For the text-containing cell, return its midpoint in (x, y) coordinate format. 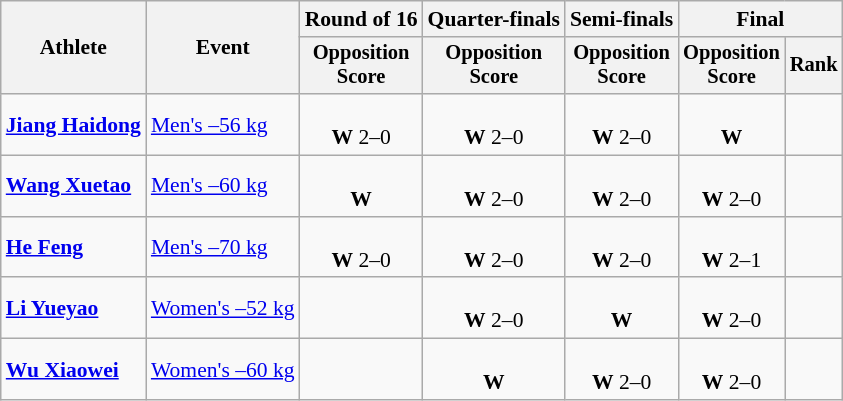
Round of 16 (362, 19)
Rank (814, 66)
Semi-finals (622, 19)
W 2–1 (732, 248)
Athlete (74, 48)
Men's –56 kg (223, 124)
Wu Xiaowei (74, 370)
Men's –60 kg (223, 186)
Men's –70 kg (223, 248)
Women's –60 kg (223, 370)
Li Yueyao (74, 308)
Event (223, 48)
Quarter-finals (494, 19)
He Feng (74, 248)
Jiang Haidong (74, 124)
Women's –52 kg (223, 308)
Final (760, 19)
Wang Xuetao (74, 186)
